Output the (X, Y) coordinate of the center of the cell containing the given text.  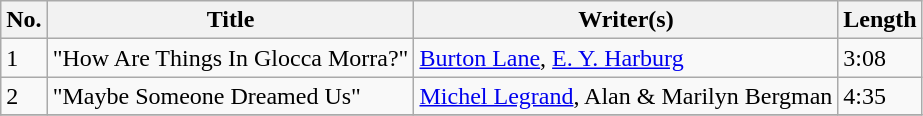
Length (880, 20)
Writer(s) (626, 20)
Title (230, 20)
2 (24, 96)
Michel Legrand, Alan & Marilyn Bergman (626, 96)
3:08 (880, 58)
Burton Lane, E. Y. Harburg (626, 58)
No. (24, 20)
1 (24, 58)
4:35 (880, 96)
"Maybe Someone Dreamed Us" (230, 96)
"How Are Things In Glocca Morra?" (230, 58)
